Return the [x, y] coordinate for the center point of the cell that contains the specified text.  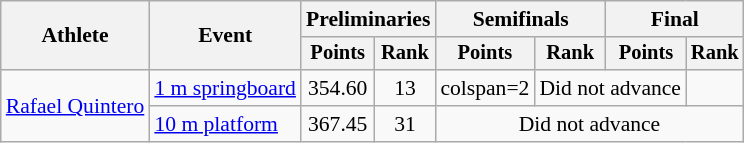
colspan=2 [484, 88]
Event [225, 36]
Preliminaries [368, 19]
Athlete [76, 36]
10 m platform [225, 124]
Semifinals [520, 19]
13 [404, 88]
367.45 [338, 124]
Rafael Quintero [76, 106]
1 m springboard [225, 88]
354.60 [338, 88]
Final [675, 19]
31 [404, 124]
